Capture the cell that displays the provided text and extract its (x, y) central coordinate. 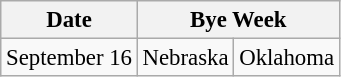
Nebraska (186, 58)
September 16 (69, 58)
Bye Week (238, 20)
Date (69, 20)
Oklahoma (286, 58)
